From the cell containing the given text, extract its center point as (X, Y) coordinate. 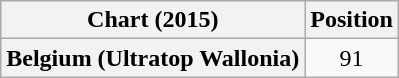
91 (352, 58)
Chart (2015) (153, 20)
Belgium (Ultratop Wallonia) (153, 58)
Position (352, 20)
